Search for the cell housing the specified text and yield its (X, Y) center coordinate. 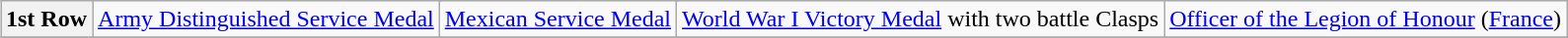
Army Distinguished Service Medal (266, 19)
World War I Victory Medal with two battle Clasps (921, 19)
1st Row (45, 19)
Officer of the Legion of Honour (France) (1366, 19)
Mexican Service Medal (558, 19)
